Locate the cell with the specified text and output its [x, y] center coordinate. 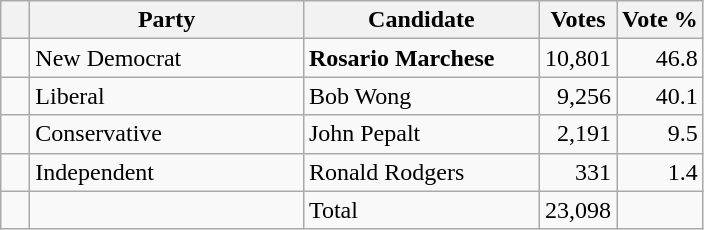
Party [167, 20]
Vote % [660, 20]
23,098 [578, 210]
9,256 [578, 96]
Ronald Rodgers [421, 172]
Total [421, 210]
10,801 [578, 58]
46.8 [660, 58]
1.4 [660, 172]
Votes [578, 20]
Candidate [421, 20]
331 [578, 172]
Liberal [167, 96]
Bob Wong [421, 96]
40.1 [660, 96]
John Pepalt [421, 134]
2,191 [578, 134]
9.5 [660, 134]
New Democrat [167, 58]
Conservative [167, 134]
Independent [167, 172]
Rosario Marchese [421, 58]
